Determine the (X, Y) coordinate at the center of the cell enclosing the given text.  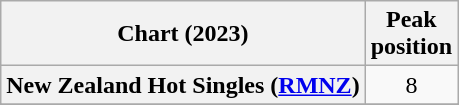
Chart (2023) (183, 34)
8 (411, 85)
New Zealand Hot Singles (RMNZ) (183, 85)
Peakposition (411, 34)
